Pinpoint the cell where the given text exists, returning its (X, Y) midpoint coordinate. 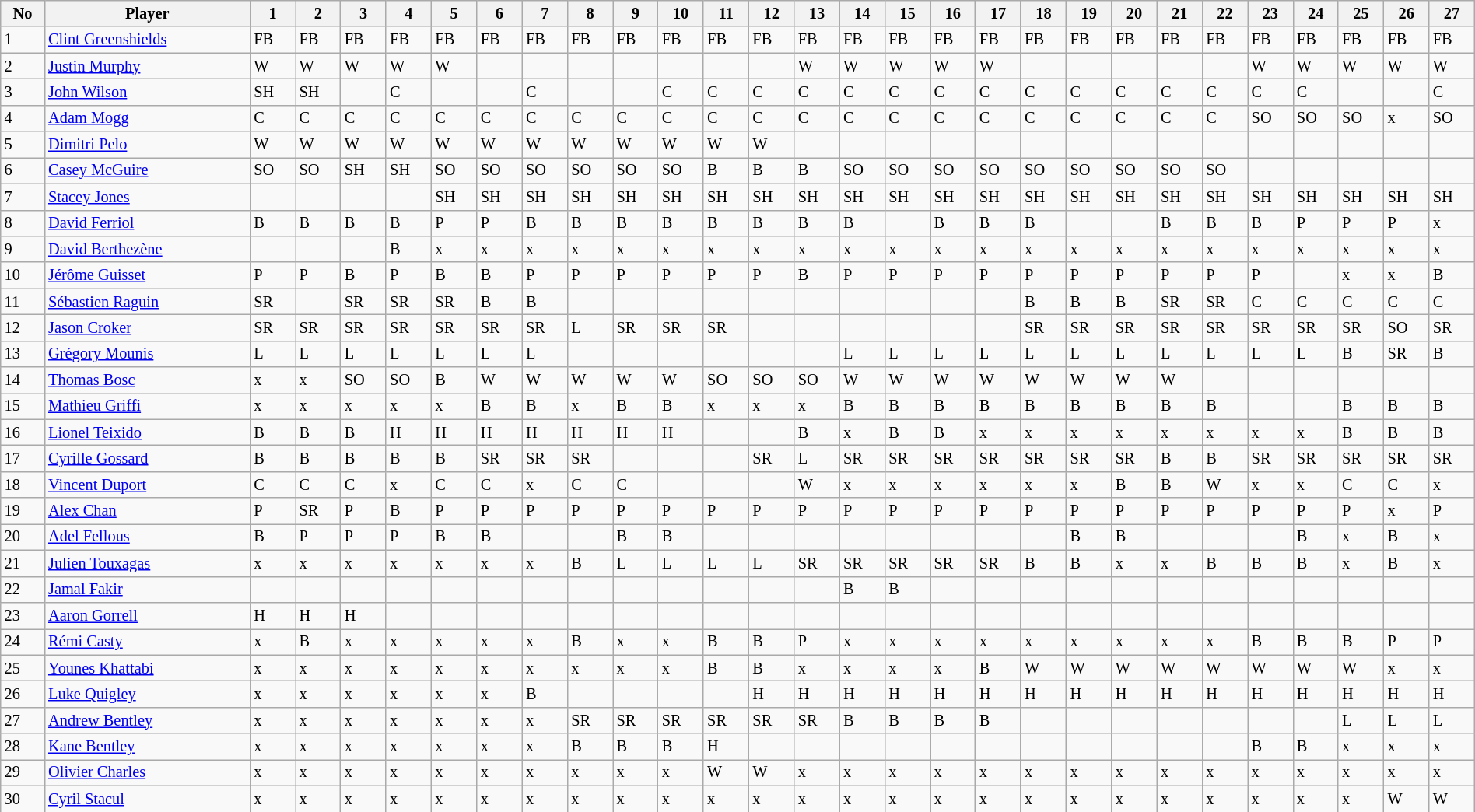
Luke Quigley (147, 694)
Stacey Jones (147, 197)
Thomas Bosc (147, 380)
Aaron Gorrell (147, 615)
Vincent Duport (147, 485)
No (23, 13)
28 (23, 747)
Olivier Charles (147, 772)
Player (147, 13)
David Berthezène (147, 249)
Younes Khattabi (147, 668)
Alex Chan (147, 511)
Mathieu Griffi (147, 406)
Kane Bentley (147, 747)
Sébastien Raguin (147, 302)
Rémi Casty (147, 642)
Julien Touxagas (147, 563)
John Wilson (147, 92)
Clint Greenshields (147, 40)
Adam Mogg (147, 118)
Justin Murphy (147, 66)
Casey McGuire (147, 170)
Jérôme Guisset (147, 275)
Cyrille Gossard (147, 458)
Jamal Fakir (147, 590)
29 (23, 772)
Jason Croker (147, 327)
Dimitri Pelo (147, 145)
Grégory Mounis (147, 354)
Cyril Stacul (147, 799)
30 (23, 799)
Lionel Teixido (147, 432)
David Ferriol (147, 223)
Andrew Bentley (147, 720)
Adel Fellous (147, 537)
